Scan for the cell matching the given text and deliver its (X, Y) coordinate at center. 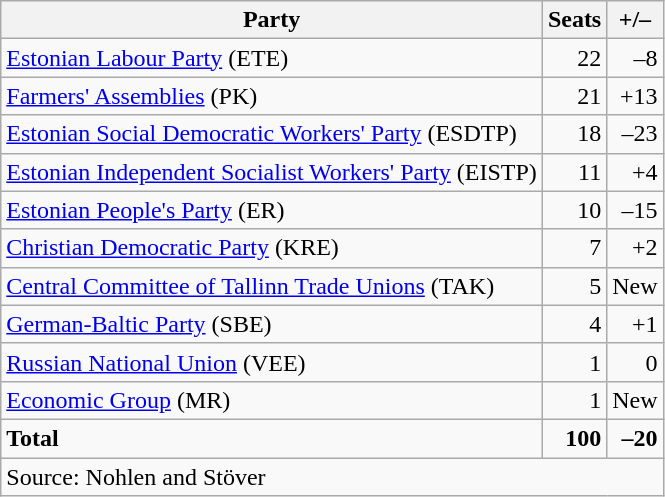
22 (574, 58)
Russian National Union (VEE) (272, 362)
Farmers' Assemblies (PK) (272, 96)
+/– (635, 20)
Party (272, 20)
–15 (635, 210)
10 (574, 210)
Central Committee of Tallinn Trade Unions (TAK) (272, 286)
11 (574, 172)
–8 (635, 58)
Total (272, 438)
100 (574, 438)
21 (574, 96)
+1 (635, 324)
Christian Democratic Party (KRE) (272, 248)
Estonian Independent Socialist Workers' Party (EISTP) (272, 172)
–23 (635, 134)
Estonian People's Party (ER) (272, 210)
5 (574, 286)
German-Baltic Party (SBE) (272, 324)
0 (635, 362)
Source: Nohlen and Stöver (332, 477)
4 (574, 324)
Economic Group (MR) (272, 400)
Estonian Social Democratic Workers' Party (ESDTP) (272, 134)
+4 (635, 172)
7 (574, 248)
–20 (635, 438)
+2 (635, 248)
Estonian Labour Party (ETE) (272, 58)
Seats (574, 20)
18 (574, 134)
+13 (635, 96)
